From the cell containing the given text, extract its center point as (X, Y) coordinate. 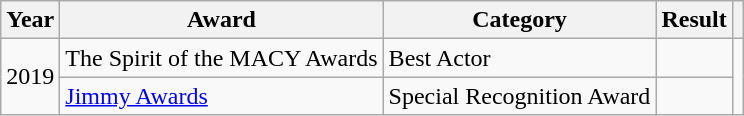
Result (694, 20)
Category (520, 20)
Award (222, 20)
Year (30, 20)
2019 (30, 77)
Jimmy Awards (222, 96)
The Spirit of the MACY Awards (222, 58)
Special Recognition Award (520, 96)
Best Actor (520, 58)
